Extract the [X, Y] coordinate from the center of the cell holding the provided text.  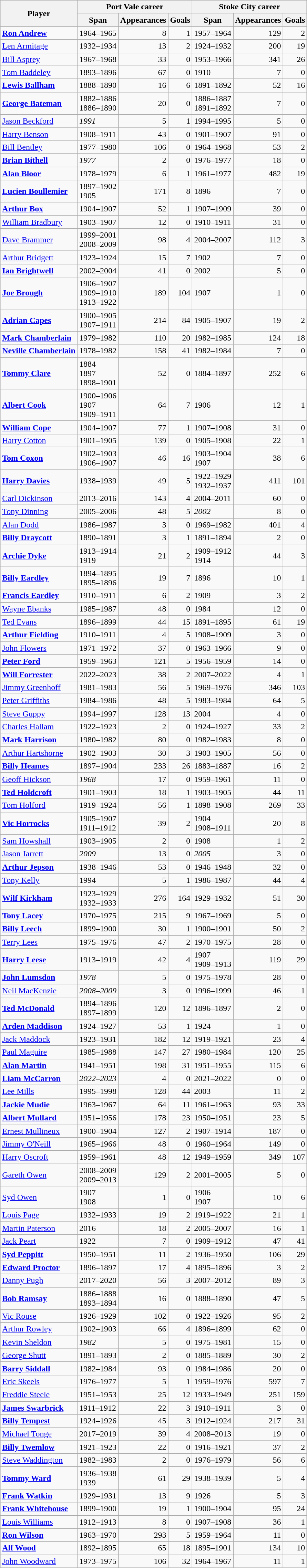
2013–2016 [98, 499]
Danny Pugh [39, 1280]
1916–1921 [213, 1447]
1891–1894 [213, 538]
112 [258, 240]
115 [258, 1065]
1969–1982 [213, 525]
Billy Twemlow [39, 1447]
Tom Holford [39, 805]
1951–1955 [213, 1065]
2002–2004 [98, 271]
Wilf Kirkham [39, 898]
1901–1905 [98, 440]
Vic Rouse [39, 1316]
1924–1926 [98, 1421]
1913–19141919 [98, 556]
Gareth Owen [39, 1175]
Alf Wood [39, 1548]
1892–1895 [98, 1548]
19071908 [98, 1198]
1959–1963 [98, 661]
1903–19041907 [213, 458]
John Flowers [39, 648]
1968 [98, 779]
Tommy Clare [39, 373]
1901–1903 [98, 792]
1946–1948 [213, 867]
Arthur Fielding [39, 635]
Harry Davies [39, 481]
62 [258, 1329]
1897–19021905 [98, 191]
164 [180, 898]
159 [295, 1394]
2001–2005 [213, 1175]
1882–18861886–1890 [98, 103]
Francis Eardley [39, 596]
1963–1967 [98, 1105]
19071909–1913 [213, 960]
Neville Chamberlain [39, 351]
Ron Wilson [39, 1535]
Terry Lees [39, 942]
189 [143, 293]
349 [258, 1157]
Carl Dickinson [39, 499]
1959–1976 [213, 1381]
Louis Page [39, 1215]
107 [295, 1157]
2004–2011 [213, 499]
401 [258, 525]
Joe Brough [39, 293]
1999–20012008–2009 [98, 240]
2005–2007 [213, 1228]
1906–19071909–19101913–1922 [98, 293]
1978–1982 [98, 351]
Barry Siddall [39, 1368]
John Woodward [39, 1561]
1913–1919 [98, 960]
1978–1979 [98, 173]
Harry Oscroft [39, 1157]
Syd Owen [39, 1198]
1922 [98, 1241]
2008–20092009–2013 [98, 1175]
Ernest Mullineux [39, 1131]
Liam McCarron [39, 1078]
2007–2022 [213, 674]
1911–1912 [98, 1408]
1890–1891 [98, 538]
Ian Brightwell [39, 271]
1905–1907 [213, 320]
411 [258, 481]
Jackie Mudie [39, 1105]
215 [143, 916]
2016 [98, 1228]
1923–19291932–1933 [98, 898]
1981–1983 [98, 687]
49 [143, 481]
Eric Skeels [39, 1381]
1929–1932 [213, 898]
1964–1965 [98, 33]
1900–1901 [213, 929]
1923–1924 [98, 258]
14 [258, 661]
Archie Dyke [39, 556]
217 [258, 1421]
Steve Waddington [39, 1460]
Albert Mullard [39, 1118]
121 [143, 661]
187 [258, 1131]
Mark Harrison [39, 740]
2009 [98, 854]
Billy Leech [39, 929]
1984 [213, 609]
104 [180, 293]
233 [143, 766]
1909 [213, 596]
127 [143, 1131]
Len Armitage [39, 46]
188418971898–1901 [98, 373]
2005–2006 [98, 512]
1979–1982 [98, 338]
1901–1907 [213, 134]
1929–1931 [98, 1496]
Bob Ramsay [39, 1298]
William Bradbury [39, 222]
Arthur Rowley [39, 1329]
1936–1950 [213, 1254]
1964–1967 [213, 1561]
1902 [213, 258]
Ron Andrew [39, 33]
Sam Howshall [39, 841]
1978 [98, 978]
2004–2007 [213, 240]
51 [258, 898]
1933–1949 [213, 1394]
1924–1932 [213, 46]
Neil MacKenzie [39, 991]
Billy Draycott [39, 538]
Ted Holdcroft [39, 792]
2007–2012 [213, 1280]
1926–1929 [98, 1316]
158 [143, 351]
269 [258, 805]
1959–1964 [213, 1535]
91 [258, 134]
Freddie Steele [39, 1394]
1951–1956 [98, 1118]
1991 [98, 121]
Stoke City career [249, 7]
1965–1966 [98, 1144]
101 [295, 481]
1956–1959 [213, 661]
1886–18881893–1894 [98, 1298]
Peter Griffiths [39, 700]
Harry Benson [39, 134]
Player [39, 13]
1909–19121914 [213, 556]
Tom Coxon [39, 458]
1921–1923 [98, 1447]
Alan Dodd [39, 525]
119 [258, 960]
Arthur Bridgett [39, 258]
1903–1907 [98, 222]
2005 [213, 854]
William Cope [39, 427]
1908 [213, 841]
178 [143, 1118]
1912–1924 [213, 1421]
Jack Peart [39, 1241]
Will Forrester [39, 674]
80 [143, 740]
1949–1959 [213, 1157]
1898–1908 [213, 805]
1982–1985 [213, 338]
1912–1913 [98, 1522]
George Shutt [39, 1355]
293 [143, 1535]
171 [143, 191]
1926 [213, 1496]
Martin Paterson [39, 1228]
Wayne Ebanks [39, 609]
1932–1933 [98, 1215]
124 [258, 338]
Tony Dinning [39, 512]
1902–19031906–1907 [98, 458]
1976–1979 [213, 1460]
214 [143, 320]
147 [143, 1052]
Jack Maddock [39, 1039]
1919–1922 [213, 1215]
198 [143, 1065]
Billy Heames [39, 766]
1907–1909 [213, 209]
Jimmy Greenhoff [39, 687]
1910 [213, 72]
1907 [213, 293]
1973–1975 [98, 1561]
1957–1964 [213, 33]
597 [258, 1381]
42 [143, 960]
1891–1893 [98, 1355]
1938–1946 [98, 867]
1905–19071911–1912 [98, 823]
36 [258, 1522]
Bill Bentley [39, 147]
1963–1966 [213, 648]
1982 [98, 1342]
1909–1912 [213, 1241]
Syd Peppitt [39, 1254]
Brian Bithell [39, 160]
Tony Kelly [39, 880]
200 [258, 46]
Port Vale career [134, 7]
Bill Asprey [39, 59]
1967–1968 [98, 59]
50 [258, 929]
2003 [213, 1091]
Adrian Capes [39, 320]
Charles Hallam [39, 727]
James Swarbrick [39, 1408]
1963–1970 [98, 1535]
Harry Cotton [39, 440]
Dave Brammer [39, 240]
1924 [213, 1026]
341 [258, 59]
1961–1963 [213, 1105]
1919–1921 [213, 1039]
Jason Jarrett [39, 854]
1995–1998 [98, 1091]
1977 [98, 160]
Billy Tempest [39, 1421]
1922–1926 [213, 1316]
Kevin Sheldon [39, 1342]
1908–1911 [98, 134]
Jimmy O'Neill [39, 1144]
Albert Cook [39, 405]
1919–1924 [98, 805]
1895–1901 [213, 1548]
1893–1896 [98, 72]
1894–18961897–1899 [98, 1008]
2008–2013 [213, 1434]
1960–1964 [213, 1144]
143 [143, 499]
1953–1966 [213, 59]
Frank Whitehouse [39, 1509]
98 [143, 240]
77 [143, 427]
65 [143, 1548]
Alan Martin [39, 1065]
Ted Evans [39, 622]
1932–1934 [98, 46]
1883–1887 [213, 766]
Arden Maddison [39, 1026]
19041908–1911 [213, 823]
139 [143, 440]
1994–1997 [98, 714]
1975–1978 [213, 978]
66 [143, 1329]
1900–190619071909–1911 [98, 405]
251 [258, 1394]
103 [295, 687]
Edward Proctor [39, 1267]
182 [143, 1039]
1907–1914 [213, 1131]
1891–1892 [213, 85]
1975–1981 [213, 1342]
Arthur Hartshorne [39, 753]
1967–1969 [213, 916]
Arthur Jepson [39, 867]
482 [258, 173]
1923–1931 [98, 1039]
346 [258, 687]
1985–1988 [98, 1052]
Peter Ford [39, 661]
Paul Maguire [39, 1052]
1975–1976 [98, 942]
2004 [213, 714]
102 [143, 1316]
45 [143, 1421]
Frank Watkin [39, 1496]
Billy Eardley [39, 578]
1996–1999 [213, 991]
1891–1895 [213, 622]
1922–1923 [98, 727]
1897–1904 [98, 766]
1994–1995 [213, 121]
84 [180, 320]
67 [143, 72]
1977–1980 [98, 147]
1971–1972 [98, 648]
1961–1977 [213, 173]
1985–1987 [98, 609]
Lewis Ballham [39, 85]
43 [143, 134]
Lee Mills [39, 1091]
Ted McDonald [39, 1008]
1969–1976 [213, 687]
89 [258, 1280]
Tom Baddeley [39, 72]
1900–19051907–1911 [98, 320]
Mark Chamberlain [39, 338]
2021–2022 [213, 1078]
1908–1909 [213, 635]
24 [295, 1509]
Jason Beckford [39, 121]
1922–19291932–1937 [213, 481]
1936–19381939 [98, 1478]
2017–2019 [98, 1434]
Tony Lacey [39, 916]
John Lumsdon [39, 978]
1983–1984 [213, 700]
1886–18871891–1892 [213, 103]
19061907 [213, 1198]
1980–1984 [213, 1052]
Michael Tonge [39, 1434]
1941–1951 [98, 1065]
2008–2009 [98, 991]
60 [258, 499]
1905–1908 [213, 440]
Geoff Hickson [39, 779]
1894–18951895–1896 [98, 578]
1885–1889 [213, 1355]
27 [180, 1052]
Vic Horrocks [39, 823]
1884–1897 [213, 373]
Steve Guppy [39, 714]
110 [143, 338]
1964–1968 [213, 147]
Harry Leese [39, 960]
252 [258, 373]
Lucien Boullemier [39, 191]
George Bateman [39, 103]
1994 [98, 880]
1895–1896 [213, 1267]
134 [258, 1548]
1906 [213, 405]
Alan Bloor [39, 173]
1980–1982 [98, 740]
Arthur Box [39, 209]
276 [143, 898]
1951–1953 [98, 1394]
Louis Williams [39, 1522]
149 [258, 1144]
2017–2020 [98, 1280]
Tommy Ward [39, 1478]
